Search for the cell housing the specified text and yield its [X, Y] center coordinate. 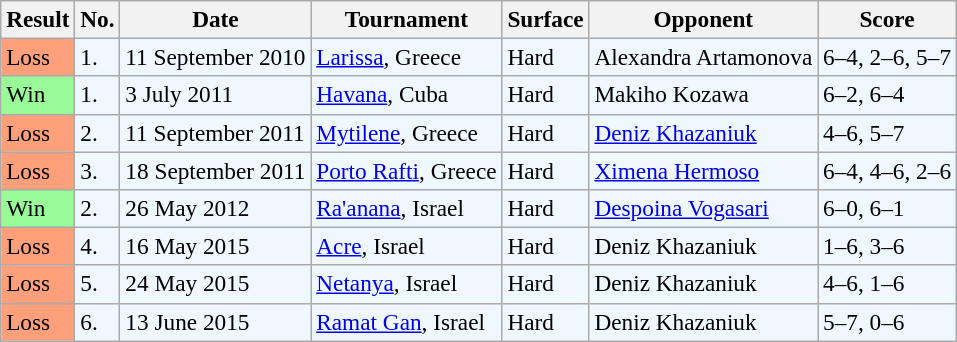
Alexandra Artamonova [704, 57]
Mytilene, Greece [406, 133]
6–4, 4–6, 2–6 [888, 170]
6–0, 6–1 [888, 208]
5. [98, 284]
Tournament [406, 19]
Makiho Kozawa [704, 95]
24 May 2015 [216, 284]
No. [98, 19]
13 June 2015 [216, 322]
Havana, Cuba [406, 95]
4–6, 5–7 [888, 133]
6–2, 6–4 [888, 95]
3. [98, 170]
1–6, 3–6 [888, 246]
Opponent [704, 19]
Despoina Vogasari [704, 208]
Netanya, Israel [406, 284]
11 September 2010 [216, 57]
Ramat Gan, Israel [406, 322]
6–4, 2–6, 5–7 [888, 57]
Score [888, 19]
Larissa, Greece [406, 57]
18 September 2011 [216, 170]
Acre, Israel [406, 246]
26 May 2012 [216, 208]
4–6, 1–6 [888, 284]
11 September 2011 [216, 133]
5–7, 0–6 [888, 322]
Date [216, 19]
Surface [546, 19]
4. [98, 246]
3 July 2011 [216, 95]
Ra'anana, Israel [406, 208]
Result [38, 19]
16 May 2015 [216, 246]
Ximena Hermoso [704, 170]
Porto Rafti, Greece [406, 170]
6. [98, 322]
